Identify which cell holds the provided text, then report its (x, y) central coordinate. 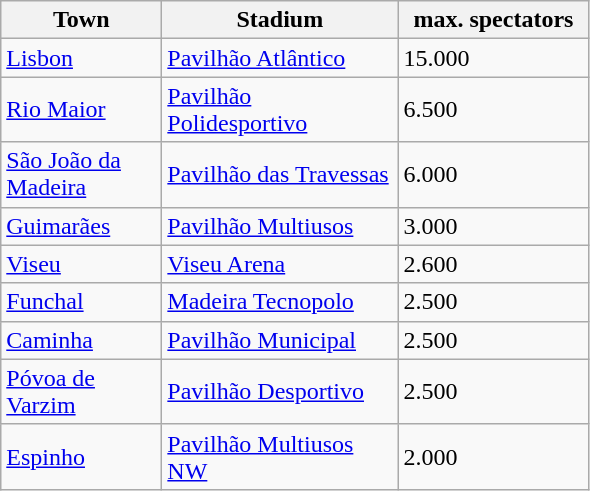
São João da Madeira (82, 174)
15.000 (494, 58)
6.500 (494, 110)
Pavilhão Municipal (280, 340)
Viseu (82, 264)
Pavilhão Polidesportivo (280, 110)
Stadium (280, 20)
2.000 (494, 456)
Caminha (82, 340)
Pavilhão Desportivo (280, 392)
6.000 (494, 174)
2.600 (494, 264)
Póvoa de Varzim (82, 392)
Town (82, 20)
Lisbon (82, 58)
Pavilhão das Travessas (280, 174)
Pavilhão Atlântico (280, 58)
Espinho (82, 456)
Madeira Tecnopolo (280, 302)
Rio Maior (82, 110)
Pavilhão Multiusos NW (280, 456)
Funchal (82, 302)
Pavilhão Multiusos (280, 226)
3.000 (494, 226)
Guimarães (82, 226)
max. spectators (494, 20)
Viseu Arena (280, 264)
